Provide the [x, y] coordinate of the cell's center where the given text is located.  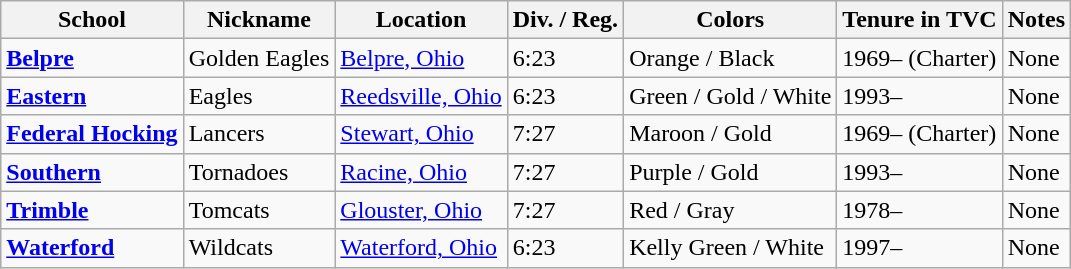
Notes [1036, 20]
Glouster, Ohio [421, 210]
Eastern [92, 96]
Purple / Gold [730, 172]
Red / Gray [730, 210]
School [92, 20]
Federal Hocking [92, 134]
Maroon / Gold [730, 134]
Belpre [92, 58]
Golden Eagles [259, 58]
1997– [920, 248]
Green / Gold / White [730, 96]
Location [421, 20]
Nickname [259, 20]
Wildcats [259, 248]
Waterford [92, 248]
Kelly Green / White [730, 248]
Southern [92, 172]
Colors [730, 20]
Racine, Ohio [421, 172]
Trimble [92, 210]
Eagles [259, 96]
Tomcats [259, 210]
Belpre, Ohio [421, 58]
Div. / Reg. [565, 20]
Orange / Black [730, 58]
Waterford, Ohio [421, 248]
Reedsville, Ohio [421, 96]
Tornadoes [259, 172]
Stewart, Ohio [421, 134]
1978– [920, 210]
Tenure in TVC [920, 20]
Lancers [259, 134]
